Find where the given text appears and provide that cell's center as (X, Y) coordinate. 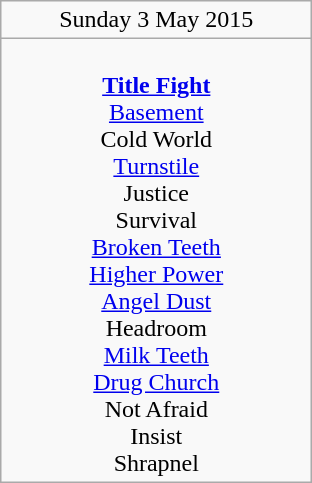
Sunday 3 May 2015 (156, 20)
